Provide the [x, y] coordinate of the cell's center where the given text is located.  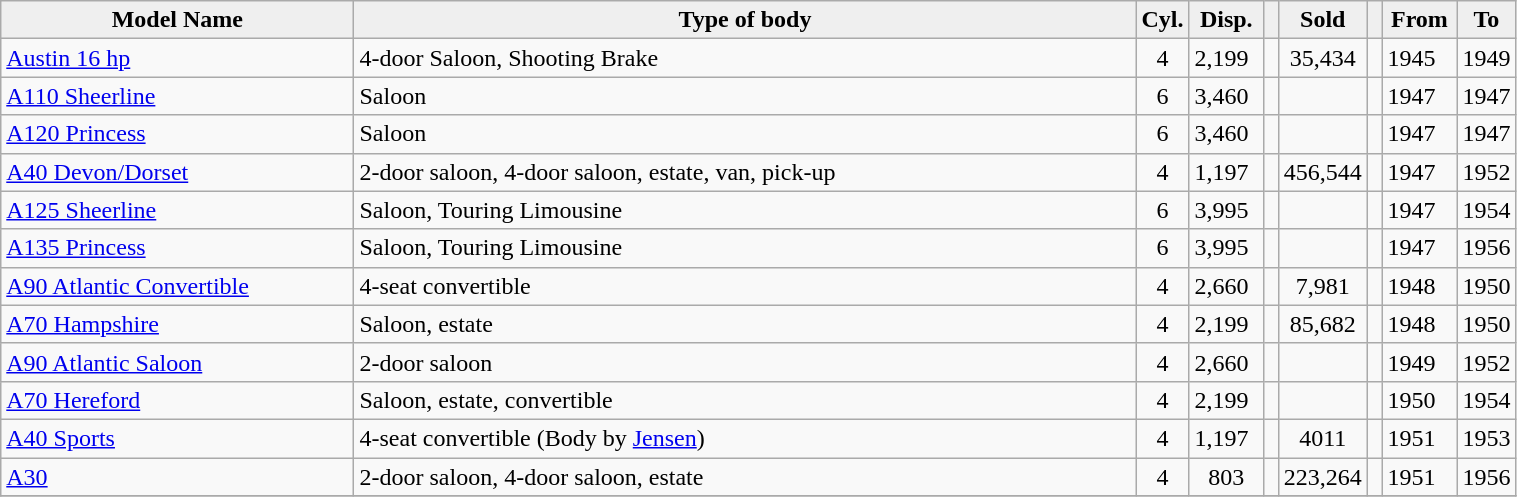
7,981 [1322, 286]
223,264 [1322, 477]
1953 [1486, 438]
A40 Devon/Dorset [178, 172]
Saloon, estate, convertible [745, 400]
To [1486, 20]
2-door saloon, 4-door saloon, estate, van, pick-up [745, 172]
4-seat convertible [745, 286]
456,544 [1322, 172]
Cyl. [1162, 20]
4-seat convertible (Body by Jensen) [745, 438]
Model Name [178, 20]
A120 Princess [178, 134]
Sold [1322, 20]
2-door saloon [745, 362]
Saloon, estate [745, 324]
4-door Saloon, Shooting Brake [745, 58]
Type of body [745, 20]
A70 Hereford [178, 400]
A90 Atlantic Saloon [178, 362]
85,682 [1322, 324]
A125 Sheerline [178, 210]
Austin 16 hp [178, 58]
803 [1226, 477]
4011 [1322, 438]
A90 Atlantic Convertible [178, 286]
1945 [1420, 58]
35,434 [1322, 58]
From [1420, 20]
2-door saloon, 4-door saloon, estate [745, 477]
A110 Sheerline [178, 96]
A40 Sports [178, 438]
A135 Princess [178, 248]
A70 Hampshire [178, 324]
A30 [178, 477]
Disp. [1226, 20]
